For the text-containing cell, return its midpoint in [x, y] coordinate format. 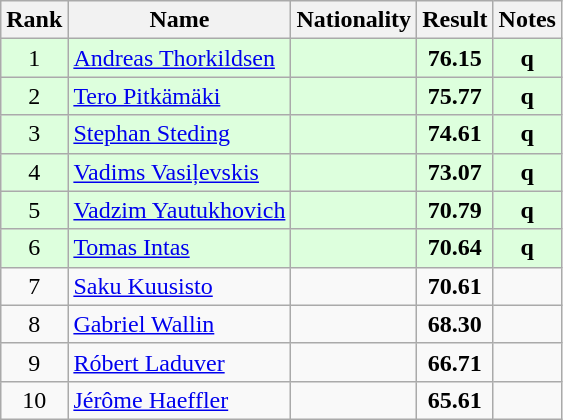
1 [34, 58]
Gabriel Wallin [180, 324]
70.79 [455, 210]
70.61 [455, 286]
Róbert Laduver [180, 362]
Rank [34, 20]
9 [34, 362]
Andreas Thorkildsen [180, 58]
76.15 [455, 58]
5 [34, 210]
Vadims Vasiļevskis [180, 172]
65.61 [455, 400]
4 [34, 172]
Stephan Steding [180, 134]
10 [34, 400]
Vadzim Yautukhovich [180, 210]
Name [180, 20]
Tero Pitkämäki [180, 96]
6 [34, 248]
3 [34, 134]
Result [455, 20]
Tomas Intas [180, 248]
75.77 [455, 96]
2 [34, 96]
68.30 [455, 324]
Jérôme Haeffler [180, 400]
8 [34, 324]
66.71 [455, 362]
70.64 [455, 248]
Nationality [354, 20]
Notes [527, 20]
Saku Kuusisto [180, 286]
74.61 [455, 134]
7 [34, 286]
73.07 [455, 172]
